Extract the (X, Y) coordinate from the center of the cell holding the provided text.  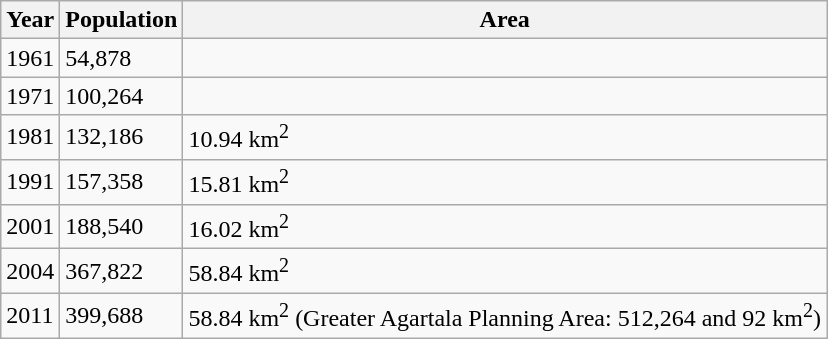
16.02 km2 (505, 226)
Population (122, 20)
Area (505, 20)
157,358 (122, 182)
2011 (30, 316)
2001 (30, 226)
1981 (30, 138)
367,822 (122, 272)
188,540 (122, 226)
58.84 km2 (Greater Agartala Planning Area: 512,264 and 92 km2) (505, 316)
132,186 (122, 138)
100,264 (122, 96)
15.81 km2 (505, 182)
399,688 (122, 316)
54,878 (122, 58)
10.94 km2 (505, 138)
1961 (30, 58)
Year (30, 20)
1971 (30, 96)
2004 (30, 272)
1991 (30, 182)
58.84 km2 (505, 272)
